Pinpoint the cell where the given text exists, returning its (x, y) midpoint coordinate. 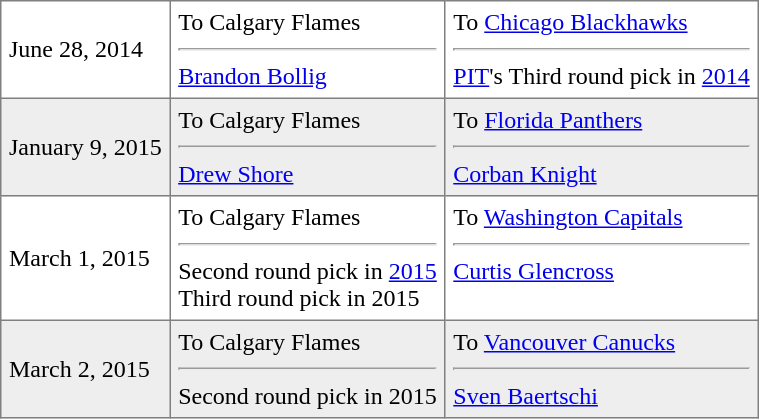
June 28, 2014 (86, 50)
To Calgary FlamesDrew Shore (308, 147)
To Calgary FlamesBrandon Bollig (308, 50)
To Calgary FlamesSecond round pick in 2015 (308, 369)
January 9, 2015 (86, 147)
To Vancouver CanucksSven Baertschi (602, 369)
March 2, 2015 (86, 369)
March 1, 2015 (86, 258)
To Chicago BlackhawksPIT's Third round pick in 2014 (602, 50)
To Florida PanthersCorban Knight (602, 147)
To Calgary FlamesSecond round pick in 2015Third round pick in 2015 (308, 258)
To Washington CapitalsCurtis Glencross (602, 258)
